Pinpoint the cell where the given text exists, returning its [x, y] midpoint coordinate. 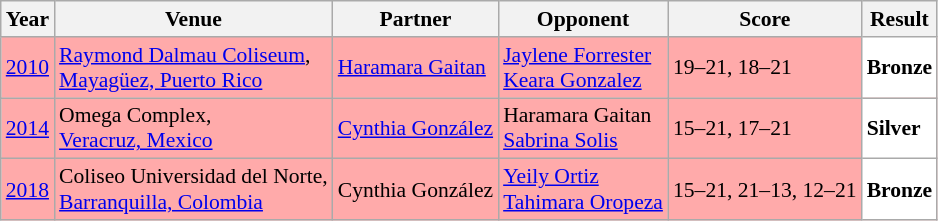
2014 [28, 128]
Coliseo Universidad del Norte,Barranquilla, Colombia [194, 190]
Haramara Gaitan Sabrina Solis [583, 128]
Result [900, 19]
Venue [194, 19]
Silver [900, 128]
15–21, 21–13, 12–21 [765, 190]
15–21, 17–21 [765, 128]
Opponent [583, 19]
19–21, 18–21 [765, 68]
Omega Complex,Veracruz, Mexico [194, 128]
2010 [28, 68]
Jaylene Forrester Keara Gonzalez [583, 68]
Score [765, 19]
Yeily Ortiz Tahimara Oropeza [583, 190]
Haramara Gaitan [416, 68]
Year [28, 19]
2018 [28, 190]
Partner [416, 19]
Raymond Dalmau Coliseum,Mayagüez, Puerto Rico [194, 68]
